Determine the (X, Y) coordinate at the center of the cell enclosing the given text.  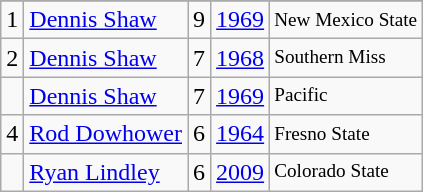
Fresno State (346, 134)
1964 (240, 134)
1 (12, 20)
New Mexico State (346, 20)
Rod Dowhower (106, 134)
2 (12, 58)
Southern Miss (346, 58)
Colorado State (346, 172)
Ryan Lindley (106, 172)
1968 (240, 58)
Pacific (346, 96)
9 (200, 20)
4 (12, 134)
2009 (240, 172)
